Search for the cell housing the specified text and yield its [X, Y] center coordinate. 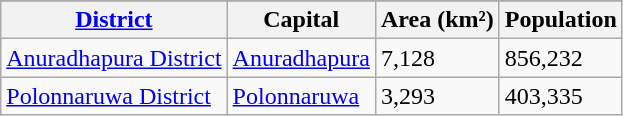
Polonnaruwa District [114, 96]
District [114, 20]
Capital [301, 20]
3,293 [437, 96]
Population [560, 20]
856,232 [560, 58]
Polonnaruwa [301, 96]
Anuradhapura District [114, 58]
403,335 [560, 96]
Area (km²) [437, 20]
7,128 [437, 58]
Anuradhapura [301, 58]
